Provide the [x, y] coordinate of the cell's center where the given text is located.  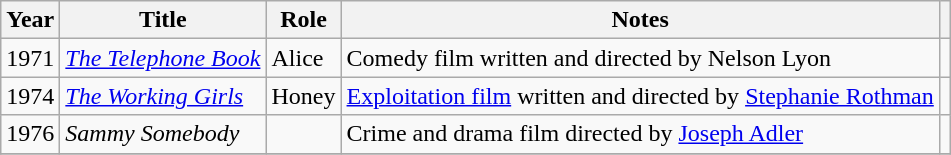
Alice [304, 58]
Comedy film written and directed by Nelson Lyon [640, 58]
1976 [30, 134]
Role [304, 20]
Exploitation film written and directed by Stephanie Rothman [640, 96]
Year [30, 20]
1971 [30, 58]
1974 [30, 96]
Notes [640, 20]
The Telephone Book [163, 58]
The Working Girls [163, 96]
Title [163, 20]
Crime and drama film directed by Joseph Adler [640, 134]
Honey [304, 96]
Sammy Somebody [163, 134]
